From the cell containing the given text, extract its center point as [X, Y] coordinate. 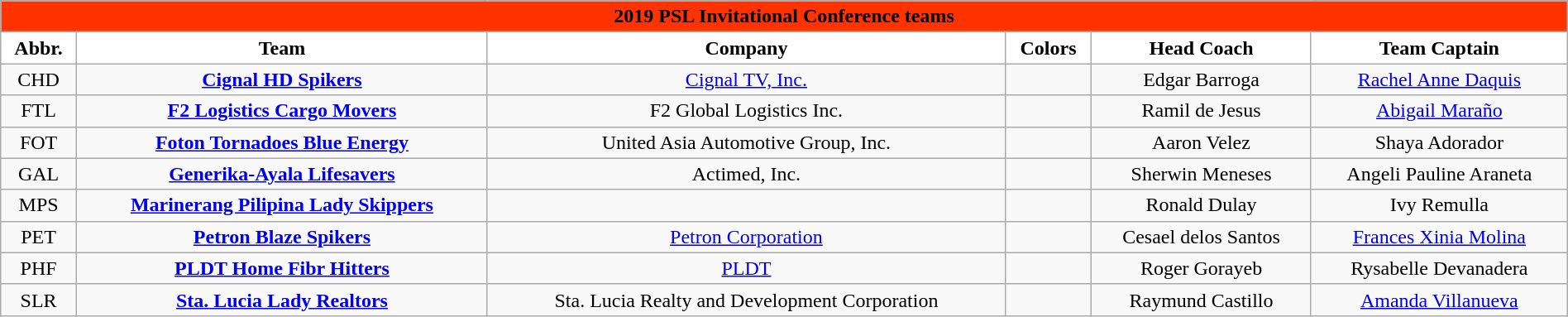
PHF [39, 268]
Amanda Villanueva [1439, 300]
Angeli Pauline Araneta [1439, 174]
Marinerang Pilipina Lady Skippers [281, 205]
Company [746, 48]
Raymund Castillo [1202, 300]
Rachel Anne Daquis [1439, 79]
Cignal TV, Inc. [746, 79]
Team [281, 48]
PET [39, 237]
Sta. Lucia Realty and Development Corporation [746, 300]
Rysabelle Devanadera [1439, 268]
Roger Gorayeb [1202, 268]
Edgar Barroga [1202, 79]
Ramil de Jesus [1202, 111]
Foton Tornadoes Blue Energy [281, 142]
Actimed, Inc. [746, 174]
Generika-Ayala Lifesavers [281, 174]
GAL [39, 174]
Colors [1048, 48]
Aaron Velez [1202, 142]
Head Coach [1202, 48]
Petron Blaze Spikers [281, 237]
Frances Xinia Molina [1439, 237]
PLDT [746, 268]
Ronald Dulay [1202, 205]
SLR [39, 300]
Abbr. [39, 48]
Team Captain [1439, 48]
F2 Logistics Cargo Movers [281, 111]
FTL [39, 111]
United Asia Automotive Group, Inc. [746, 142]
Cesael delos Santos [1202, 237]
Abigail Maraño [1439, 111]
PLDT Home Fibr Hitters [281, 268]
CHD [39, 79]
Petron Corporation [746, 237]
Ivy Remulla [1439, 205]
FOT [39, 142]
F2 Global Logistics Inc. [746, 111]
2019 PSL Invitational Conference teams [784, 17]
Sta. Lucia Lady Realtors [281, 300]
Sherwin Meneses [1202, 174]
Cignal HD Spikers [281, 79]
MPS [39, 205]
Shaya Adorador [1439, 142]
